Return (X, Y) of the center of cell containing provided text 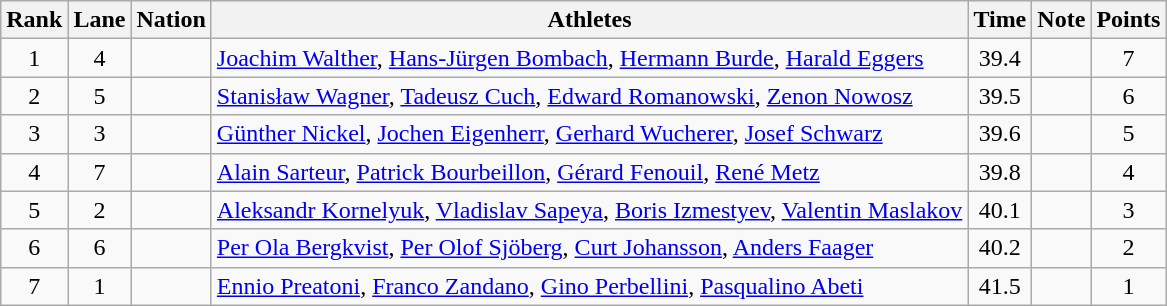
Lane (100, 20)
39.5 (1000, 96)
Stanisław Wagner, Tadeusz Cuch, Edward Romanowski, Zenon Nowosz (590, 96)
Points (1128, 20)
Athletes (590, 20)
39.6 (1000, 134)
40.2 (1000, 248)
Nation (171, 20)
Alain Sarteur, Patrick Bourbeillon, Gérard Fenouil, René Metz (590, 172)
Ennio Preatoni, Franco Zandano, Gino Perbellini, Pasqualino Abeti (590, 286)
Time (1000, 20)
Note (1062, 20)
Joachim Walther, Hans-Jürgen Bombach, Hermann Burde, Harald Eggers (590, 58)
39.8 (1000, 172)
Per Ola Bergkvist, Per Olof Sjöberg, Curt Johansson, Anders Faager (590, 248)
41.5 (1000, 286)
39.4 (1000, 58)
Rank (34, 20)
40.1 (1000, 210)
Günther Nickel, Jochen Eigenherr, Gerhard Wucherer, Josef Schwarz (590, 134)
Aleksandr Kornelyuk, Vladislav Sapeya, Boris Izmestyev, Valentin Maslakov (590, 210)
